Locate the cell with the specified text and output its (X, Y) center coordinate. 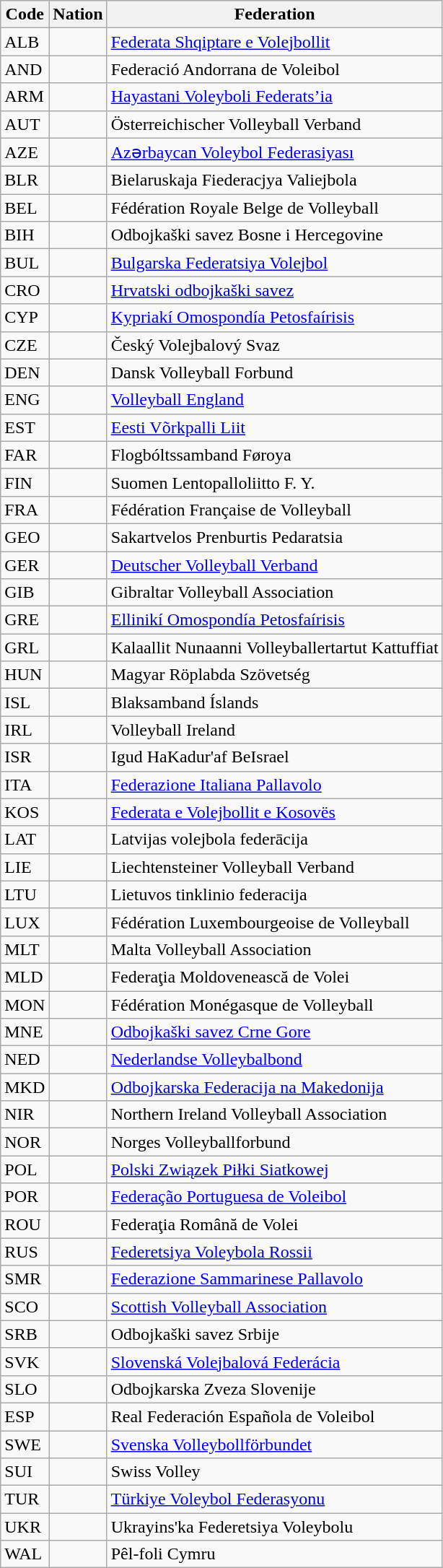
Real Federación Española de Voleibol (274, 1416)
Ukrayins'ka Federetsiya Voleybolu (274, 1527)
KOS (25, 812)
ALB (25, 42)
Gibraltar Volleyball Association (274, 593)
ESP (25, 1416)
MKD (25, 1087)
Scottish Volleyball Association (274, 1307)
BEL (25, 208)
Odbojkaški savez Crne Gore (274, 1032)
MNE (25, 1032)
DEN (25, 373)
IRL (25, 730)
Suomen Lentopalloliitto F. Y. (274, 482)
GEO (25, 537)
LTU (25, 894)
Federetsiya Voleybola Rossii (274, 1252)
Deutscher Volleyball Verband (274, 565)
Fédération Royale Belge de Volleyball (274, 208)
Volleyball England (274, 400)
GRE (25, 620)
FIN (25, 482)
Igud HaKadur'af BeIsrael (274, 757)
MON (25, 1004)
AUT (25, 124)
SUI (25, 1472)
Federata e Volejbollit e Kosovës (274, 812)
Code (25, 14)
Blaksamband Íslands (274, 702)
Hayastani Voleyboli Federats’ia (274, 97)
Federation (274, 14)
Odbojkarska Zveza Slovenije (274, 1389)
SVK (25, 1362)
EST (25, 427)
Sakartvelos Prenburtis Pedaratsia (274, 537)
SMR (25, 1279)
Latvijas volejbola federācija (274, 840)
Österreichischer Volleyball Verband (274, 124)
WAL (25, 1554)
Northern Ireland Volleyball Association (274, 1115)
SRB (25, 1334)
Federació Andorrana de Voleibol (274, 69)
Türkiye Voleybol Federasyonu (274, 1499)
Bulgarska Federatsiya Volejbol (274, 263)
Federata Shqiptare e Volejbollit (274, 42)
ROU (25, 1224)
Hrvatski odbojkaški savez (274, 290)
Nederlandse Volleybalbond (274, 1060)
Norges Volleyballforbund (274, 1142)
Pêl-foli Cymru (274, 1554)
FRA (25, 510)
RUS (25, 1252)
Odbojkaški savez Bosne i Hercegovine (274, 235)
TUR (25, 1499)
CYP (25, 318)
Svenska Volleybollförbundet (274, 1445)
Fédération Française de Volleyball (274, 510)
ISR (25, 757)
Malta Volleyball Association (274, 949)
SLO (25, 1389)
Azərbaycan Voleybol Federasiyası (274, 152)
LUX (25, 922)
Kalaallit Nunaanni Volleyballertartut Kattuffiat (274, 648)
BLR (25, 180)
Odbojkaški savez Srbije (274, 1334)
NED (25, 1060)
Odbojkarska Federacija na Makedonija (274, 1087)
Federazione Italiana Pallavolo (274, 785)
GRL (25, 648)
Dansk Volleyball Forbund (274, 373)
AZE (25, 152)
Slovenská Volejbalová Federácia (274, 1362)
CRO (25, 290)
Fédération Monégasque de Volleyball (274, 1004)
BUL (25, 263)
Liechtensteiner Volleyball Verband (274, 867)
SCO (25, 1307)
ARM (25, 97)
ISL (25, 702)
Volleyball Ireland (274, 730)
GER (25, 565)
Bielaruskaja Fiederacjya Valiejbola (274, 180)
UKR (25, 1527)
Federaţia Moldovenească de Volei (274, 977)
FAR (25, 455)
NOR (25, 1142)
Federação Portuguesa de Voleibol (274, 1197)
Lietuvos tinklinio federacija (274, 894)
Magyar Röplabda Szövetség (274, 675)
GIB (25, 593)
Federazione Sammarinese Pallavolo (274, 1279)
MLD (25, 977)
Kypriakí Omospondía Petosfaírisis (274, 318)
Federaţia Română de Volei (274, 1224)
Polski Związek Piłki Siatkowej (274, 1170)
Český Volejbalový Svaz (274, 345)
AND (25, 69)
Flogbóltssamband Føroya (274, 455)
Swiss Volley (274, 1472)
NIR (25, 1115)
LAT (25, 840)
Eesti Võrkpalli Liit (274, 427)
HUN (25, 675)
MLT (25, 949)
SWE (25, 1445)
POR (25, 1197)
Nation (78, 14)
Fédération Luxembourgeoise de Volleyball (274, 922)
ENG (25, 400)
LIE (25, 867)
POL (25, 1170)
BIH (25, 235)
CZE (25, 345)
Ellinikí Omospondía Petosfaírisis (274, 620)
ITA (25, 785)
